For the text-containing cell, return its midpoint in (X, Y) coordinate format. 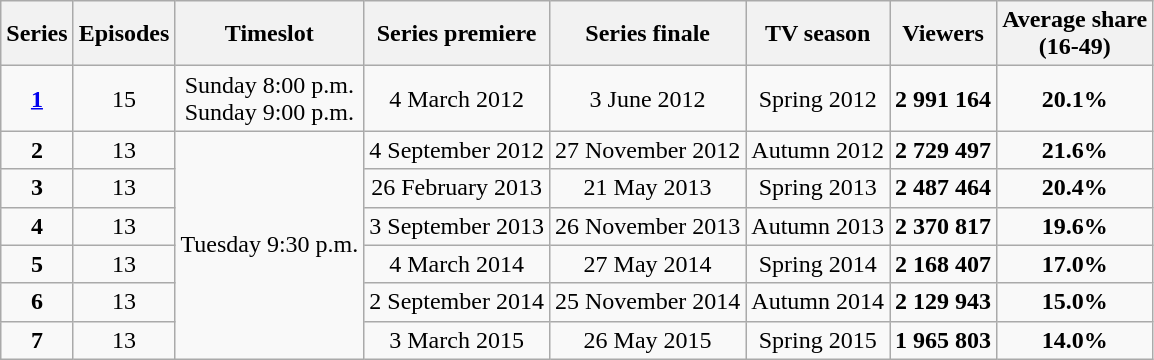
Autumn 2012 (818, 150)
2 168 407 (944, 264)
4 (37, 226)
1 (37, 98)
Spring 2012 (818, 98)
26 February 2013 (457, 188)
2 (37, 150)
4 March 2012 (457, 98)
Timeslot (270, 34)
1 965 803 (944, 340)
2 729 497 (944, 150)
2 September 2014 (457, 302)
17.0% (1075, 264)
2 487 464 (944, 188)
Series (37, 34)
26 November 2013 (647, 226)
21.6% (1075, 150)
4 March 2014 (457, 264)
Episodes (124, 34)
3 (37, 188)
Spring 2014 (818, 264)
27 November 2012 (647, 150)
2 129 943 (944, 302)
Sunday 8:00 p.m. Sunday 9:00 p.m. (270, 98)
Autumn 2013 (818, 226)
20.4% (1075, 188)
15.0% (1075, 302)
Tuesday 9:30 p.m. (270, 245)
2 370 817 (944, 226)
2 991 164 (944, 98)
19.6% (1075, 226)
4 September 2012 (457, 150)
25 November 2014 (647, 302)
6 (37, 302)
26 May 2015 (647, 340)
5 (37, 264)
Spring 2013 (818, 188)
21 May 2013 (647, 188)
20.1% (1075, 98)
3 September 2013 (457, 226)
Series premiere (457, 34)
Spring 2015 (818, 340)
3 March 2015 (457, 340)
Viewers (944, 34)
7 (37, 340)
14.0% (1075, 340)
27 May 2014 (647, 264)
Series finale (647, 34)
Average share(16-49) (1075, 34)
3 June 2012 (647, 98)
15 (124, 98)
TV season (818, 34)
Autumn 2014 (818, 302)
